Find where the given text appears and provide that cell's center as (x, y) coordinate. 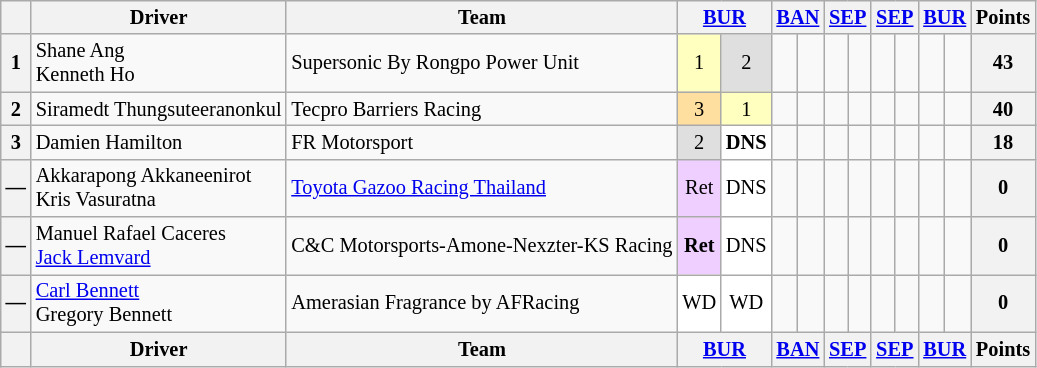
FR Motorsport (482, 142)
Siramedt Thungsuteeranonkul (159, 109)
Carl Bennett Gregory Bennett (159, 303)
Amerasian Fragrance by AFRacing (482, 303)
Damien Hamilton (159, 142)
Manuel Rafael Caceres Jack Lemvard (159, 246)
40 (1003, 109)
Tecpro Barriers Racing (482, 109)
18 (1003, 142)
Toyota Gazoo Racing Thailand (482, 188)
Shane Ang Kenneth Ho (159, 63)
Supersonic By Rongpo Power Unit (482, 63)
C&C Motorsports-Amone-Nexzter-KS Racing (482, 246)
43 (1003, 63)
Akkarapong Akkaneenirot Kris Vasuratna (159, 188)
